Return the [x, y] coordinate for the center point of the cell that contains the specified text.  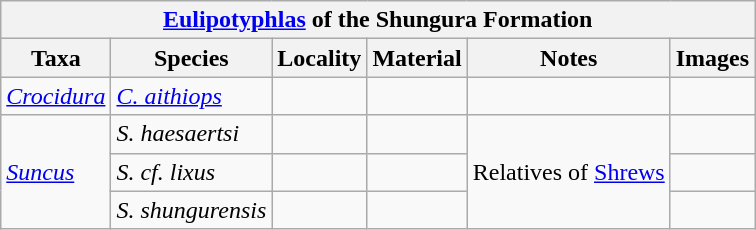
Crocidura [56, 96]
Relatives of Shrews [568, 172]
Suncus [56, 172]
Locality [320, 58]
C. aithiops [192, 96]
Images [712, 58]
S. haesaertsi [192, 134]
S. cf. lixus [192, 172]
Notes [568, 58]
Eulipotyphlas of the Shungura Formation [378, 20]
Taxa [56, 58]
Species [192, 58]
Material [417, 58]
S. shungurensis [192, 210]
